Provide the (x, y) coordinate of the cell's center where the given text is located.  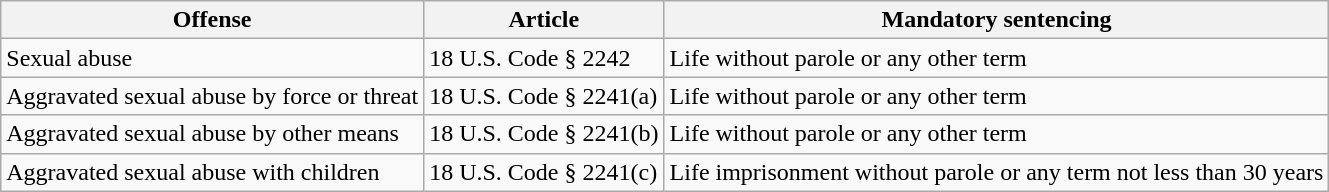
Mandatory sentencing (996, 20)
Sexual abuse (212, 58)
Aggravated sexual abuse by other means (212, 134)
Aggravated sexual abuse with children (212, 172)
Aggravated sexual abuse by force or threat (212, 96)
Offense (212, 20)
Article (544, 20)
18 U.S. Code § 2241(c) (544, 172)
Life imprisonment without parole or any term not less than 30 years (996, 172)
18 U.S. Code § 2242 (544, 58)
18 U.S. Code § 2241(a) (544, 96)
18 U.S. Code § 2241(b) (544, 134)
